Return (X, Y) of the center of cell containing provided text 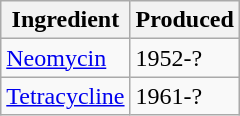
Produced (184, 20)
Tetracycline (66, 96)
1961-? (184, 96)
1952-? (184, 58)
Ingredient (66, 20)
Neomycin (66, 58)
